Return [X, Y] of the center of cell containing provided text 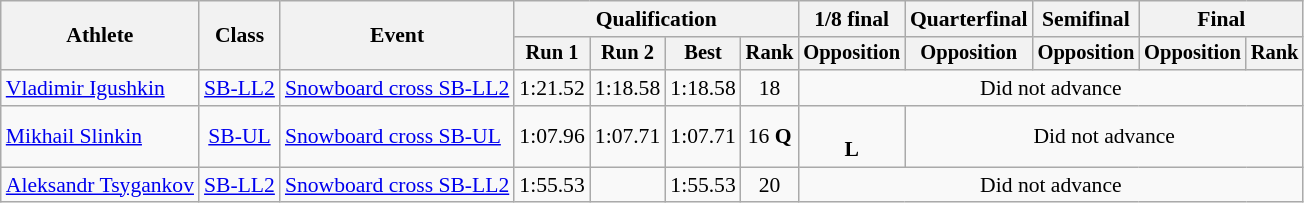
Aleksandr Tsygankov [100, 185]
Run 2 [628, 54]
Semifinal [1086, 19]
Event [397, 36]
Qualification [656, 19]
Best [702, 54]
16 Q [770, 136]
1:21.52 [552, 88]
1:07.96 [552, 136]
Quarterfinal [969, 19]
Class [240, 36]
18 [770, 88]
Vladimir Igushkin [100, 88]
20 [770, 185]
L [852, 136]
Mikhail Slinkin [100, 136]
Athlete [100, 36]
Run 1 [552, 54]
1/8 final [852, 19]
Snowboard cross SB-UL [397, 136]
SB-UL [240, 136]
Final [1221, 19]
